Output the [x, y] coordinate of the center of the cell containing the given text.  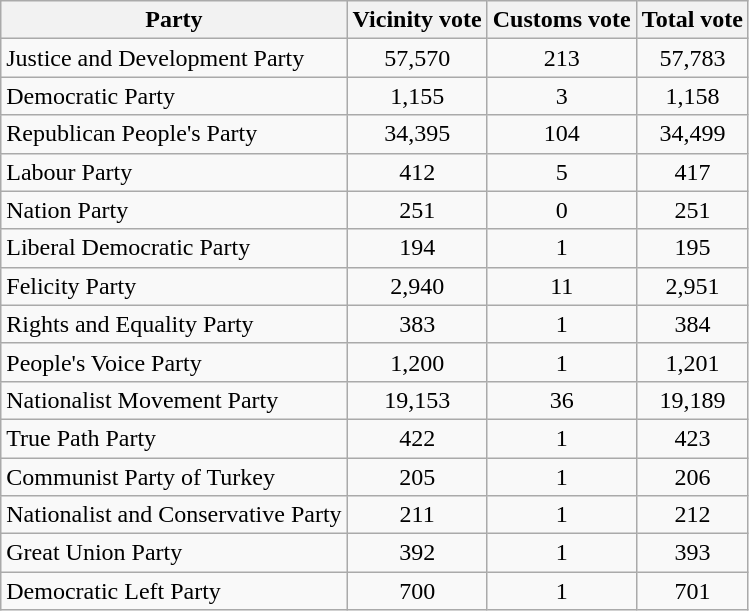
Labour Party [174, 172]
1,158 [692, 96]
Nation Party [174, 210]
417 [692, 172]
392 [417, 553]
2,940 [417, 286]
19,189 [692, 400]
3 [562, 96]
Customs vote [562, 20]
True Path Party [174, 438]
384 [692, 324]
Liberal Democratic Party [174, 248]
People's Voice Party [174, 362]
195 [692, 248]
423 [692, 438]
205 [417, 477]
2,951 [692, 286]
Felicity Party [174, 286]
104 [562, 134]
700 [417, 591]
Communist Party of Turkey [174, 477]
412 [417, 172]
206 [692, 477]
Nationalist and Conservative Party [174, 515]
422 [417, 438]
Democratic Left Party [174, 591]
0 [562, 210]
Democratic Party [174, 96]
34,395 [417, 134]
383 [417, 324]
Republican People's Party [174, 134]
1,201 [692, 362]
212 [692, 515]
Total vote [692, 20]
19,153 [417, 400]
213 [562, 58]
Vicinity vote [417, 20]
1,155 [417, 96]
211 [417, 515]
Nationalist Movement Party [174, 400]
393 [692, 553]
57,570 [417, 58]
5 [562, 172]
701 [692, 591]
34,499 [692, 134]
Great Union Party [174, 553]
36 [562, 400]
Party [174, 20]
Rights and Equality Party [174, 324]
194 [417, 248]
57,783 [692, 58]
11 [562, 286]
1,200 [417, 362]
Justice and Development Party [174, 58]
